Extract the [x, y] coordinate from the center of the cell holding the provided text.  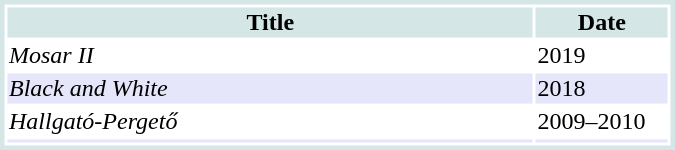
Hallgató-Pergető [271, 121]
2018 [602, 89]
Title [271, 23]
2019 [602, 55]
2009–2010 [602, 121]
Mosar II [271, 55]
Date [602, 23]
Black and White [271, 89]
